Scan for the cell matching the given text and deliver its [x, y] coordinate at center. 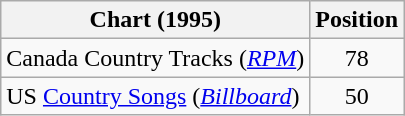
Chart (1995) [156, 20]
50 [357, 96]
US Country Songs (Billboard) [156, 96]
78 [357, 58]
Position [357, 20]
Canada Country Tracks (RPM) [156, 58]
